Search for the cell housing the specified text and yield its (X, Y) center coordinate. 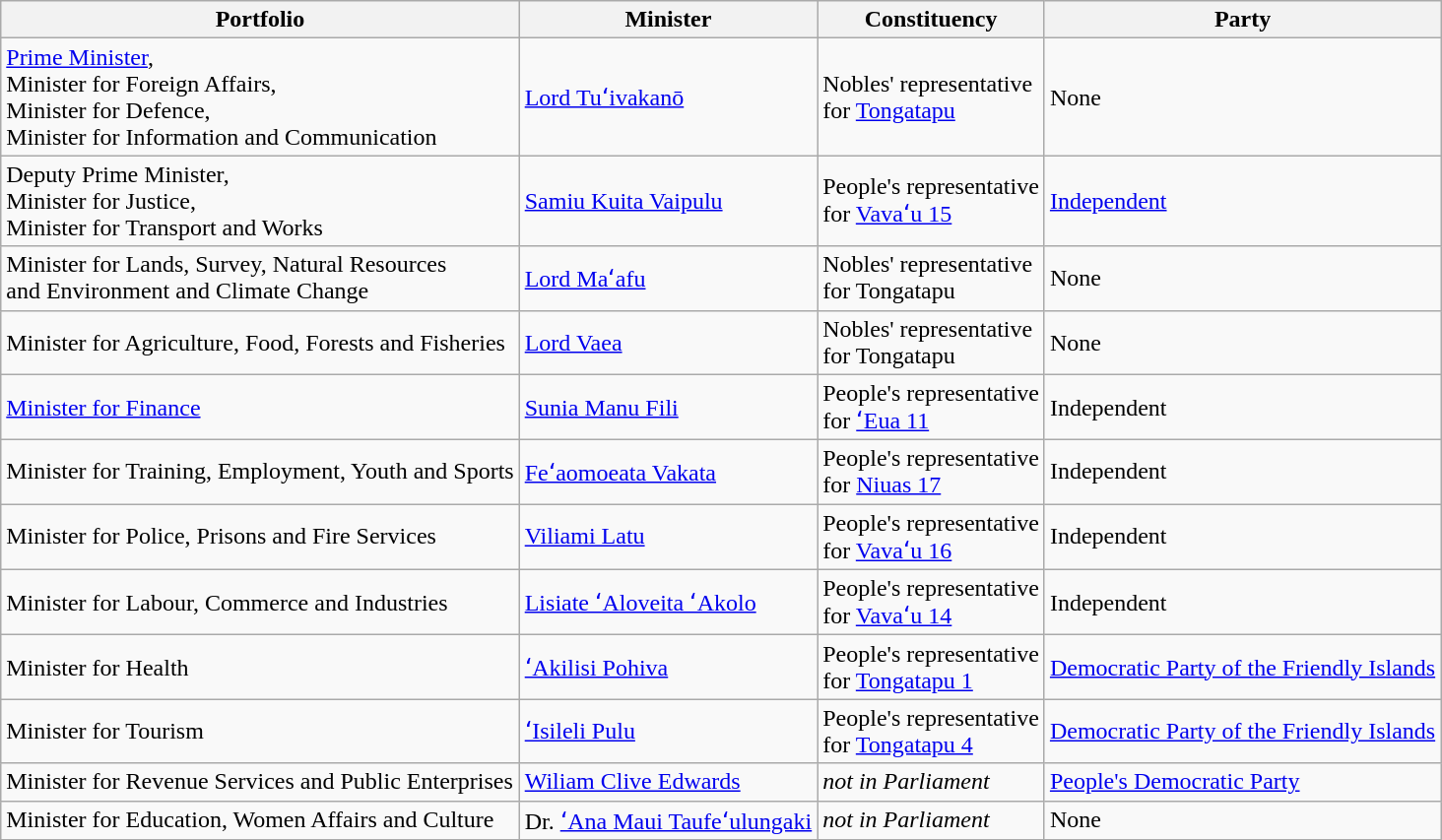
People's representativefor Vavaʻu 15 (932, 201)
People's representativefor Tongatapu 4 (932, 731)
Minister for Lands, Survey, Natural Resources and Environment and Climate Change (260, 278)
People's representativefor Vavaʻu 16 (932, 538)
People's representativefor Tongatapu 1 (932, 668)
ʻAkilisi Pohiva (668, 668)
Dr. ʻAna Maui Taufeʻulungaki (668, 820)
People's Democratic Party (1242, 782)
Minister for Health (260, 668)
Lisiate ʻAloveita ʻAkolo (668, 603)
Viliami Latu (668, 538)
Feʻaomoeata Vakata (668, 473)
Minister for Tourism (260, 731)
Sunia Manu Fili (668, 408)
Samiu Kuita Vaipulu (668, 201)
Lord Maʻafu (668, 278)
Constituency (932, 20)
Lord Tuʻivakanō (668, 97)
Minister for Revenue Services and Public Enterprises (260, 782)
Minister for Education, Women Affairs and Culture (260, 820)
ʻIsileli Pulu (668, 731)
Portfolio (260, 20)
Wiliam Clive Edwards (668, 782)
Prime Minister, Minister for Foreign Affairs, Minister for Defence, Minister for Information and Communication (260, 97)
People's representativefor Niuas 17 (932, 473)
Minister for Agriculture, Food, Forests and Fisheries (260, 343)
Minister (668, 20)
Minister for Police, Prisons and Fire Services (260, 538)
Minister for Finance (260, 408)
People's representativefor Vavaʻu 14 (932, 603)
Deputy Prime Minister, Minister for Justice, Minister for Transport and Works (260, 201)
People's representativefor ʻEua 11 (932, 408)
Lord Vaea (668, 343)
Minister for Labour, Commerce and Industries (260, 603)
Minister for Training, Employment, Youth and Sports (260, 473)
Party (1242, 20)
